Return the [X, Y] coordinate for the center point of the cell that contains the specified text.  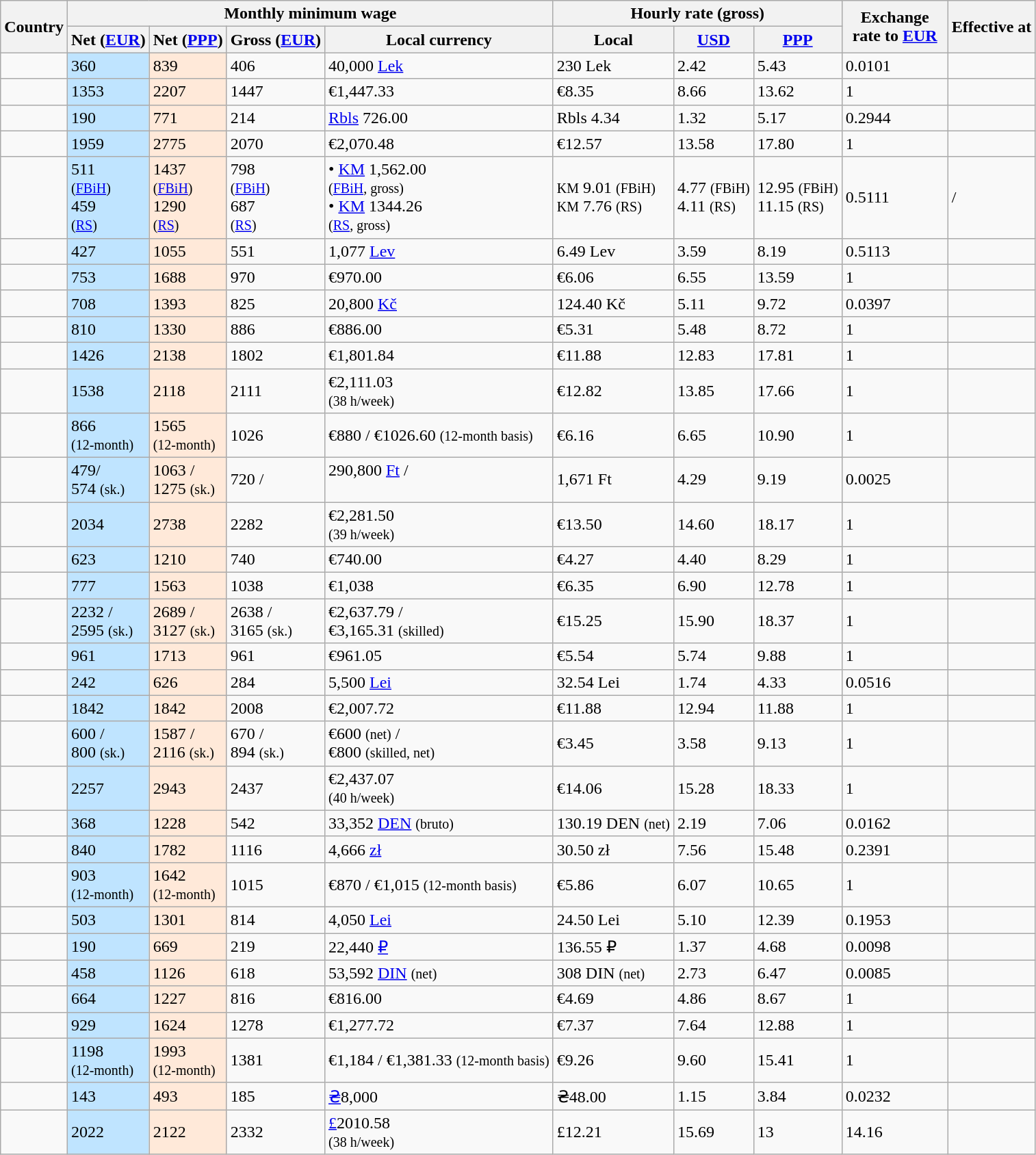
Monthly minimum wage [310, 14]
PPP [798, 40]
18.33 [798, 788]
€1,038 [439, 586]
£12.21 [613, 1132]
1,077 Lev [439, 251]
2207 [187, 92]
5,500 Lei [439, 682]
866(12-month) [108, 435]
3.59 [713, 251]
5.48 [713, 329]
€961.05 [439, 656]
2282 [275, 524]
708 [108, 303]
242 [108, 682]
1015 [275, 884]
136.55 ₽ [613, 947]
886 [275, 329]
5.11 [713, 303]
5.43 [798, 66]
4,666 zł [439, 849]
6.47 [798, 973]
1116 [275, 849]
219 [275, 947]
12.78 [798, 586]
903(12-month) [108, 884]
0.2391 [895, 849]
₴48.00 [613, 1096]
9.60 [713, 1061]
1437(FBiH)1290 (RS) [187, 197]
€8.35 [613, 92]
839 [187, 66]
7.64 [713, 1025]
12.95 (FBiH)11.15 (RS) [798, 197]
53,592 DIN (net) [439, 973]
€5.31 [613, 329]
20,800 Kč [439, 303]
368 [108, 823]
Local currency [439, 40]
2.42 [713, 66]
15.48 [798, 849]
€5.54 [613, 656]
9.88 [798, 656]
€740.00 [439, 560]
1688 [187, 277]
720 / [275, 480]
€870 / €1,015 (12-month basis) [439, 884]
2111 [275, 390]
0.0232 [895, 1096]
6.90 [713, 586]
Hourly rate (gross) [697, 14]
6.07 [713, 884]
6.65 [713, 435]
13.59 [798, 277]
15.90 [713, 621]
Local [613, 40]
0.2944 [895, 118]
32.54 Lei [613, 682]
USD [713, 40]
4.40 [713, 560]
2034 [108, 524]
3.84 [798, 1096]
33,352 DEN (bruto) [439, 823]
493 [187, 1096]
143 [108, 1096]
2332 [275, 1132]
669 [187, 947]
6.49 Lev [613, 251]
5.74 [713, 656]
458 [108, 973]
€970.00 [439, 277]
214 [275, 118]
€600 (net) / €800 (skilled, net) [439, 743]
17.81 [798, 355]
8.29 [798, 560]
€13.50 [613, 524]
626 [187, 682]
1278 [275, 1025]
€816.00 [439, 999]
623 [108, 560]
740 [275, 560]
€14.06 [613, 788]
810 [108, 329]
753 [108, 277]
130.19 DEN (net) [613, 823]
12.88 [798, 1025]
670 / 894 (sk.) [275, 743]
KM 9.01 (FBiH)KM 7.76 (RS) [613, 197]
12.39 [798, 920]
9.13 [798, 743]
124.40 Kč [613, 303]
2138 [187, 355]
15.69 [713, 1132]
Net (PPP) [187, 40]
4.29 [713, 480]
1993(12-month) [187, 1061]
5.10 [713, 920]
€886.00 [439, 329]
0.1953 [895, 920]
840 [108, 849]
2232 / 2595 (sk.) [108, 621]
€2,281.50 (39 h/week) [439, 524]
1026 [275, 435]
2118 [187, 390]
1538 [108, 390]
22,440 ₽ [439, 947]
0.5113 [895, 251]
1393 [187, 303]
Rbls 726.00 [439, 118]
290,800 Ft / [439, 480]
0.5111 [895, 197]
4.86 [713, 999]
€5.86 [613, 884]
Net (EUR) [108, 40]
4.77 (FBiH)4.11 (RS) [713, 197]
10.90 [798, 435]
2008 [275, 708]
₴8,000 [439, 1096]
• KM 1,562.00(FBiH, gross)• KM 1344.26(RS, gross) [439, 197]
4,050 Lei [439, 920]
185 [275, 1096]
13 [798, 1132]
18.37 [798, 621]
€3.45 [613, 743]
14.16 [895, 1132]
€1,184 / €1,381.33 (12-month basis) [439, 1061]
2022 [108, 1132]
1301 [187, 920]
1381 [275, 1061]
8.67 [798, 999]
7.56 [713, 849]
0.0025 [895, 480]
Gross (EUR) [275, 40]
2775 [187, 144]
€880 / €1026.60 (12-month basis) [439, 435]
2689 / 3127 (sk.) [187, 621]
2070 [275, 144]
1.32 [713, 118]
€2,070.48 [439, 144]
664 [108, 999]
10.65 [798, 884]
Country [34, 27]
0.0516 [895, 682]
9.72 [798, 303]
15.28 [713, 788]
8.19 [798, 251]
€2,007.72 [439, 708]
308 DIN (net) [613, 973]
18.17 [798, 524]
1,671 Ft [613, 480]
13.58 [713, 144]
Exchange rate to EUR [895, 27]
1959 [108, 144]
2257 [108, 788]
€15.25 [613, 621]
6.55 [713, 277]
€1,447.33 [439, 92]
1.74 [713, 682]
24.50 Lei [613, 920]
0.0085 [895, 973]
/ [992, 197]
771 [187, 118]
17.66 [798, 390]
2.73 [713, 973]
230 Lek [613, 66]
1063 / 1275 (sk.) [187, 480]
€1,277.72 [439, 1025]
7.06 [798, 823]
17.80 [798, 144]
1038 [275, 586]
1426 [108, 355]
1587 / 2116 (sk.) [187, 743]
€2,437.07 (40 h/week) [439, 788]
1624 [187, 1025]
13.62 [798, 92]
15.41 [798, 1061]
1563 [187, 586]
€7.37 [613, 1025]
284 [275, 682]
€2,637.79 / €3,165.31 (skilled) [439, 621]
11.88 [798, 708]
1642(12-month) [187, 884]
€2,111.03 (38 h/week) [439, 390]
600 / 800 (sk.) [108, 743]
814 [275, 920]
30.50 zł [613, 849]
1055 [187, 251]
Effective at [992, 27]
1.37 [713, 947]
360 [108, 66]
1802 [275, 355]
2943 [187, 788]
1713 [187, 656]
1.15 [713, 1096]
9.19 [798, 480]
3.58 [713, 743]
816 [275, 999]
€9.26 [613, 1061]
777 [108, 586]
406 [275, 66]
14.60 [713, 524]
1210 [187, 560]
€4.27 [613, 560]
1227 [187, 999]
427 [108, 251]
€12.82 [613, 390]
0.0397 [895, 303]
825 [275, 303]
€6.06 [613, 277]
2.19 [713, 823]
0.0162 [895, 823]
€4.69 [613, 999]
1447 [275, 92]
618 [275, 973]
0.0098 [895, 947]
1198(12-month) [108, 1061]
4.68 [798, 947]
511(FBiH)459 (RS) [108, 197]
1782 [187, 849]
4.33 [798, 682]
13.85 [713, 390]
0.0101 [895, 66]
798(FBiH) 687 (RS) [275, 197]
929 [108, 1025]
2638 / 3165 (sk.) [275, 621]
Rbls 4.34 [613, 118]
1126 [187, 973]
12.94 [713, 708]
40,000 Lek [439, 66]
1353 [108, 92]
970 [275, 277]
1228 [187, 823]
1330 [187, 329]
12.83 [713, 355]
€1,801.84 [439, 355]
2738 [187, 524]
2122 [187, 1132]
503 [108, 920]
€12.57 [613, 144]
€6.16 [613, 435]
479/ 574 (sk.) [108, 480]
1565(12-month) [187, 435]
551 [275, 251]
2437 [275, 788]
8.66 [713, 92]
£2010.58 (38 h/week) [439, 1132]
8.72 [798, 329]
542 [275, 823]
5.17 [798, 118]
€6.35 [613, 586]
